From the cell containing the given text, extract its center point as (X, Y) coordinate. 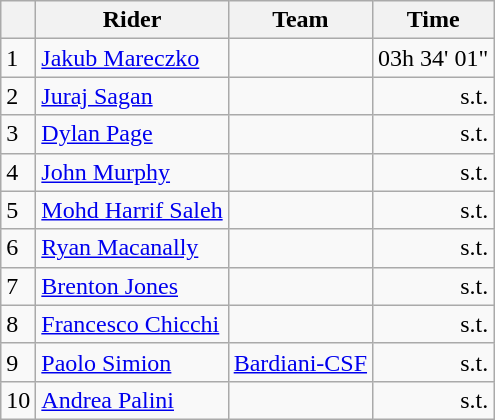
3 (18, 134)
Juraj Sagan (132, 96)
Dylan Page (132, 134)
03h 34' 01" (434, 58)
5 (18, 210)
Mohd Harrif Saleh (132, 210)
Francesco Chicchi (132, 324)
4 (18, 172)
Time (434, 20)
Rider (132, 20)
2 (18, 96)
Brenton Jones (132, 286)
10 (18, 400)
7 (18, 286)
1 (18, 58)
8 (18, 324)
6 (18, 248)
Team (300, 20)
John Murphy (132, 172)
Ryan Macanally (132, 248)
9 (18, 362)
Jakub Mareczko (132, 58)
Andrea Palini (132, 400)
Paolo Simion (132, 362)
Bardiani-CSF (300, 362)
